Output the (X, Y) coordinate of the center of the cell containing the given text.  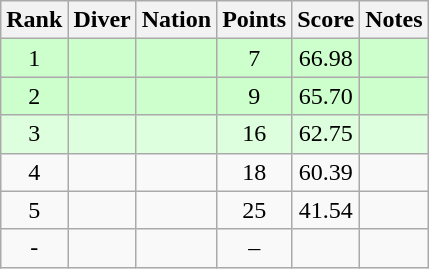
1 (34, 58)
Score (326, 20)
65.70 (326, 96)
Rank (34, 20)
62.75 (326, 134)
66.98 (326, 58)
18 (254, 172)
2 (34, 96)
– (254, 248)
Notes (394, 20)
5 (34, 210)
Points (254, 20)
Nation (176, 20)
9 (254, 96)
41.54 (326, 210)
Diver (102, 20)
25 (254, 210)
7 (254, 58)
60.39 (326, 172)
16 (254, 134)
- (34, 248)
3 (34, 134)
4 (34, 172)
